Find where the given text appears and provide that cell's center as [x, y] coordinate. 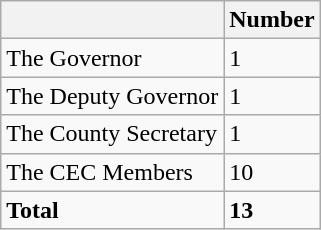
Total [112, 210]
Number [272, 20]
The County Secretary [112, 134]
The Deputy Governor [112, 96]
The CEC Members [112, 172]
The Governor [112, 58]
13 [272, 210]
10 [272, 172]
